Capture the cell that displays the provided text and extract its [X, Y] central coordinate. 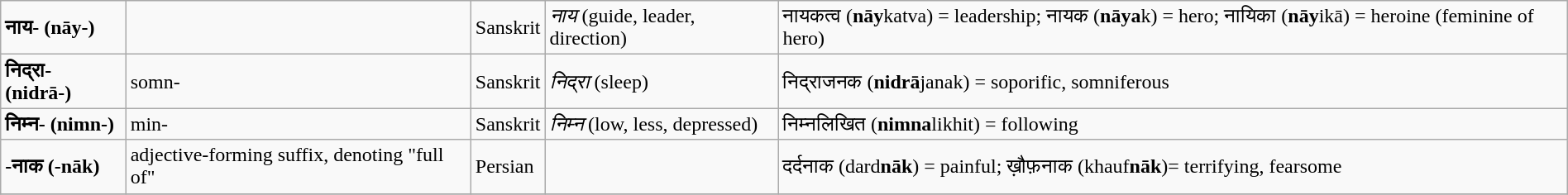
दर्दनाक (dardnāk) = painful; ख़ौफ़नाक (khaufnāk)= terrifying, fearsome [1173, 167]
नायकत्व (nāykatva) = leadership; नायक (nāyak) = hero; नायिका (nāyikā) = heroine (feminine of hero) [1173, 28]
निद्राजनक (nidrājanak) = soporific, somniferous [1173, 81]
निद्रा (sleep) [662, 81]
निम्न- (nimn-) [63, 124]
-नाक (-nāk) [63, 167]
नाय- (nāy-) [63, 28]
somn- [298, 81]
adjective-forming suffix, denoting "full of" [298, 167]
Persian [508, 167]
निम्न (low, less, depressed) [662, 124]
नाय (guide, leader, direction) [662, 28]
निम्नलिखित (nimnalikhit) = following [1173, 124]
निद्रा- (nidrā-) [63, 81]
min- [298, 124]
